From the cell containing the given text, extract its center point as [x, y] coordinate. 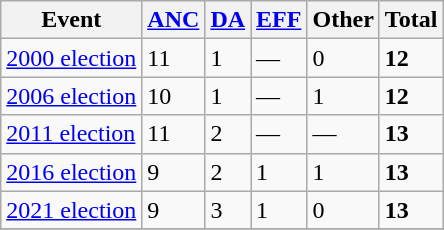
2016 election [72, 172]
Total [411, 20]
Other [343, 20]
ANC [174, 20]
2021 election [72, 210]
DA [228, 20]
EFF [279, 20]
3 [228, 210]
2006 election [72, 96]
2000 election [72, 58]
2011 election [72, 134]
10 [174, 96]
Event [72, 20]
